Output the (x, y) coordinate of the center of the cell containing the given text.  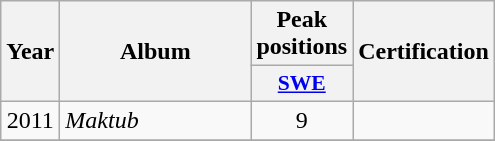
Peak positions (302, 34)
Year (30, 52)
Maktub (156, 120)
9 (302, 120)
2011 (30, 120)
Album (156, 52)
Certification (424, 52)
SWE (302, 84)
